Pinpoint the cell where the given text exists, returning its [x, y] midpoint coordinate. 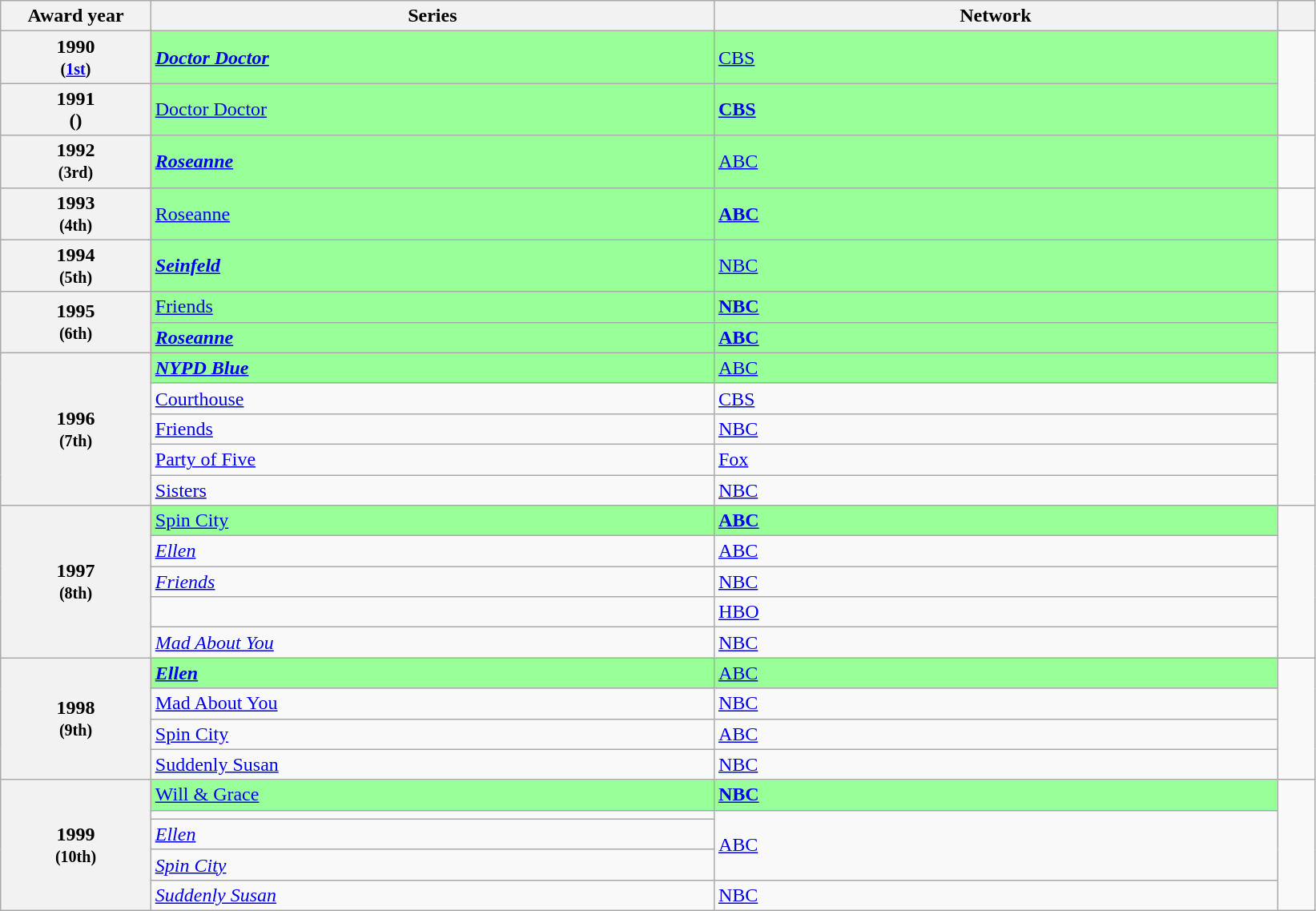
Series [433, 16]
Fox [995, 459]
1996(7th) [76, 429]
Seinfeld [433, 266]
1998(9th) [76, 719]
1997(8th) [76, 582]
Sisters [433, 490]
Party of Five [433, 459]
1994(5th) [76, 266]
1995(6th) [76, 322]
1992(3rd) [76, 162]
Courthouse [433, 398]
1993(4th) [76, 213]
Will & Grace [433, 795]
Award year [76, 16]
NYPD Blue [433, 368]
1999(10th) [76, 844]
HBO [995, 612]
Network [995, 16]
1991() [76, 109]
1990(1st) [76, 58]
